Provide the [x, y] coordinate of the cell's center where the given text is located.  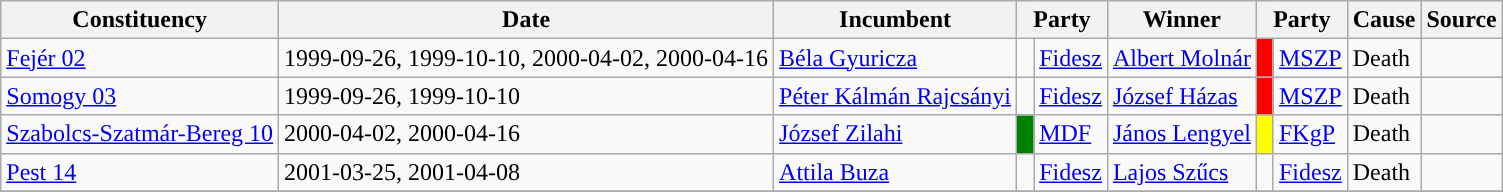
Source [1462, 20]
Constituency [140, 20]
1999-09-26, 1999-10-10 [526, 96]
Fejér 02 [140, 58]
János Lengyel [1182, 134]
Somogy 03 [140, 96]
FKgP [1310, 134]
Béla Gyuricza [896, 58]
1999-09-26, 1999-10-10, 2000-04-02, 2000-04-16 [526, 58]
2001-03-25, 2001-04-08 [526, 172]
Cause [1384, 20]
Winner [1182, 20]
Albert Molnár [1182, 58]
József Házas [1182, 96]
MDF [1071, 134]
Incumbent [896, 20]
2000-04-02, 2000-04-16 [526, 134]
Pest 14 [140, 172]
Szabolcs-Szatmár-Bereg 10 [140, 134]
Péter Kálmán Rajcsányi [896, 96]
Date [526, 20]
József Zilahi [896, 134]
Attila Buza [896, 172]
Lajos Szűcs [1182, 172]
